Scan for the cell matching the given text and deliver its (x, y) coordinate at center. 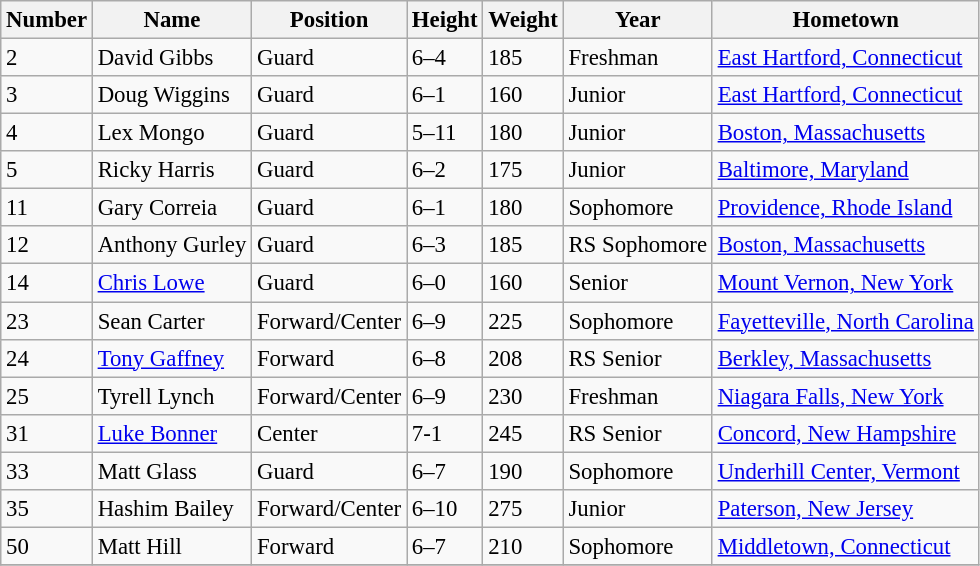
Fayetteville, North Carolina (846, 321)
208 (523, 358)
Gary Correia (172, 208)
4 (47, 133)
Tony Gaffney (172, 358)
Anthony Gurley (172, 245)
24 (47, 358)
Concord, New Hampshire (846, 433)
Providence, Rhode Island (846, 208)
Middletown, Connecticut (846, 546)
Name (172, 20)
David Gibbs (172, 58)
Year (638, 20)
6–10 (444, 509)
Sean Carter (172, 321)
7-1 (444, 433)
33 (47, 471)
230 (523, 396)
5 (47, 170)
Underhill Center, Vermont (846, 471)
Weight (523, 20)
210 (523, 546)
Luke Bonner (172, 433)
275 (523, 509)
175 (523, 170)
190 (523, 471)
RS Sophomore (638, 245)
6–3 (444, 245)
12 (47, 245)
Mount Vernon, New York (846, 283)
Number (47, 20)
6–0 (444, 283)
11 (47, 208)
Niagara Falls, New York (846, 396)
23 (47, 321)
Hashim Bailey (172, 509)
Height (444, 20)
3 (47, 95)
Lex Mongo (172, 133)
6–8 (444, 358)
Paterson, New Jersey (846, 509)
Tyrell Lynch (172, 396)
Chris Lowe (172, 283)
25 (47, 396)
50 (47, 546)
225 (523, 321)
Position (330, 20)
Berkley, Massachusetts (846, 358)
6–4 (444, 58)
35 (47, 509)
31 (47, 433)
2 (47, 58)
Center (330, 433)
Doug Wiggins (172, 95)
Hometown (846, 20)
Senior (638, 283)
Matt Hill (172, 546)
Matt Glass (172, 471)
Ricky Harris (172, 170)
6–2 (444, 170)
245 (523, 433)
14 (47, 283)
Baltimore, Maryland (846, 170)
5–11 (444, 133)
